Output the (x, y) coordinate of the center of the cell containing the given text.  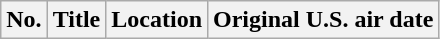
No. (24, 20)
Original U.S. air date (324, 20)
Location (157, 20)
Title (76, 20)
